For the text-containing cell, return its midpoint in (X, Y) coordinate format. 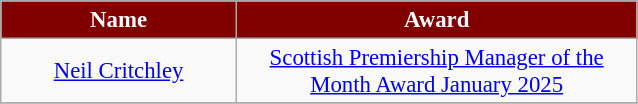
Award (436, 20)
Scottish Premiership Manager of the Month Award January 2025 (436, 72)
Name (119, 20)
Neil Critchley (119, 72)
